Search for the cell housing the specified text and yield its [X, Y] center coordinate. 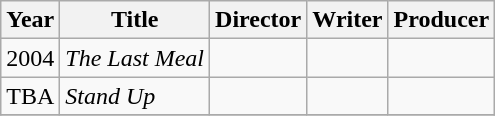
Producer [442, 20]
TBA [30, 96]
Year [30, 20]
Stand Up [135, 96]
Director [258, 20]
Writer [348, 20]
The Last Meal [135, 58]
Title [135, 20]
2004 [30, 58]
